Pinpoint the cell where the given text exists, returning its [x, y] midpoint coordinate. 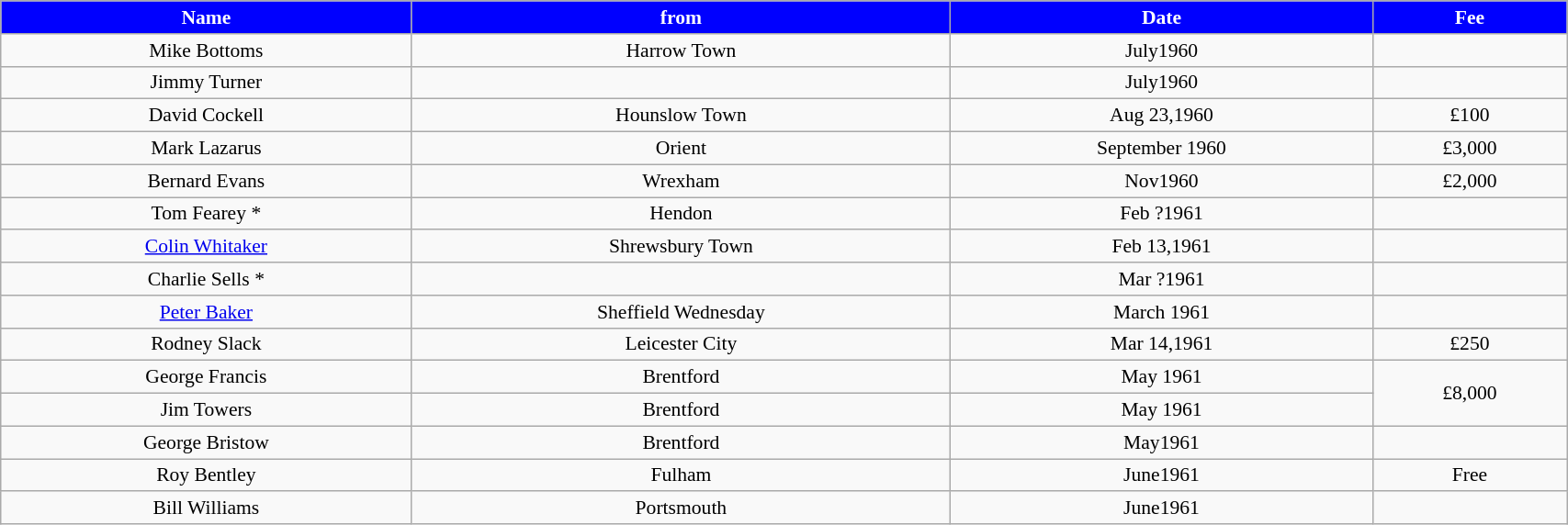
Mar 14,1961 [1161, 344]
Date [1161, 17]
George Bristow [206, 442]
Feb 13,1961 [1161, 247]
Jim Towers [206, 410]
David Cockell [206, 116]
Feb ?1961 [1161, 214]
£250 [1470, 344]
Tom Fearey * [206, 214]
Rodney Slack [206, 344]
Hendon [682, 214]
September 1960 [1161, 149]
from [682, 17]
Peter Baker [206, 312]
May1961 [1161, 442]
Jimmy Turner [206, 83]
Bernard Evans [206, 181]
Sheffield Wednesday [682, 312]
Colin Whitaker [206, 247]
March 1961 [1161, 312]
Wrexham [682, 181]
£8,000 [1470, 393]
Shrewsbury Town [682, 247]
£100 [1470, 116]
Mike Bottoms [206, 50]
Hounslow Town [682, 116]
Charlie Sells * [206, 279]
£3,000 [1470, 149]
Leicester City [682, 344]
Orient [682, 149]
Mark Lazarus [206, 149]
£2,000 [1470, 181]
Portsmouth [682, 508]
Bill Williams [206, 508]
Harrow Town [682, 50]
Roy Bentley [206, 475]
Free [1470, 475]
Fee [1470, 17]
Mar ?1961 [1161, 279]
Nov1960 [1161, 181]
George Francis [206, 377]
Fulham [682, 475]
Name [206, 17]
Aug 23,1960 [1161, 116]
